Extract the (x, y) coordinate from the center of the cell holding the provided text.  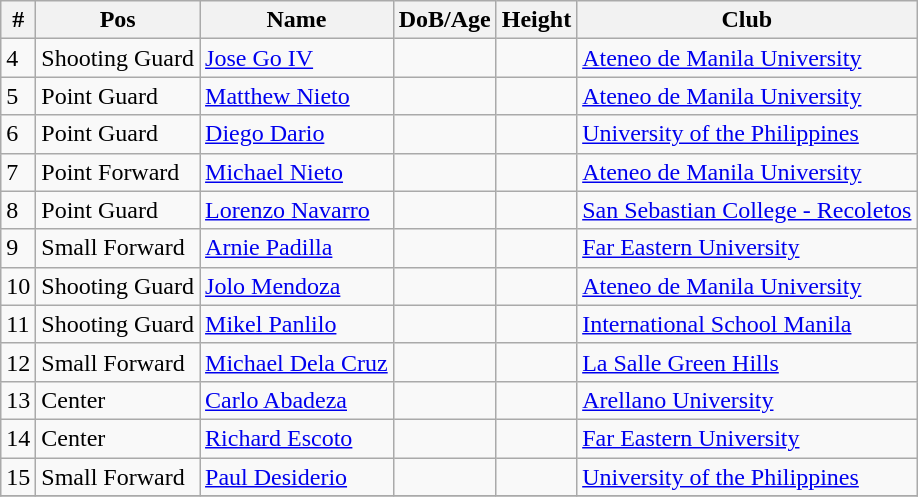
10 (18, 286)
6 (18, 134)
Diego Dario (297, 134)
7 (18, 172)
Richard Escoto (297, 438)
Matthew Nieto (297, 96)
Arellano University (747, 400)
5 (18, 96)
4 (18, 58)
Club (747, 20)
8 (18, 210)
Pos (118, 20)
San Sebastian College - Recoletos (747, 210)
9 (18, 248)
Arnie Padilla (297, 248)
Jose Go IV (297, 58)
12 (18, 362)
DoB/Age (444, 20)
International School Manila (747, 324)
Michael Nieto (297, 172)
13 (18, 400)
Name (297, 20)
Lorenzo Navarro (297, 210)
Height (536, 20)
Mikel Panlilo (297, 324)
15 (18, 477)
Point Forward (118, 172)
# (18, 20)
11 (18, 324)
Carlo Abadeza (297, 400)
14 (18, 438)
Jolo Mendoza (297, 286)
Paul Desiderio (297, 477)
Michael Dela Cruz (297, 362)
La Salle Green Hills (747, 362)
